Pinpoint the cell where the given text exists, returning its [X, Y] midpoint coordinate. 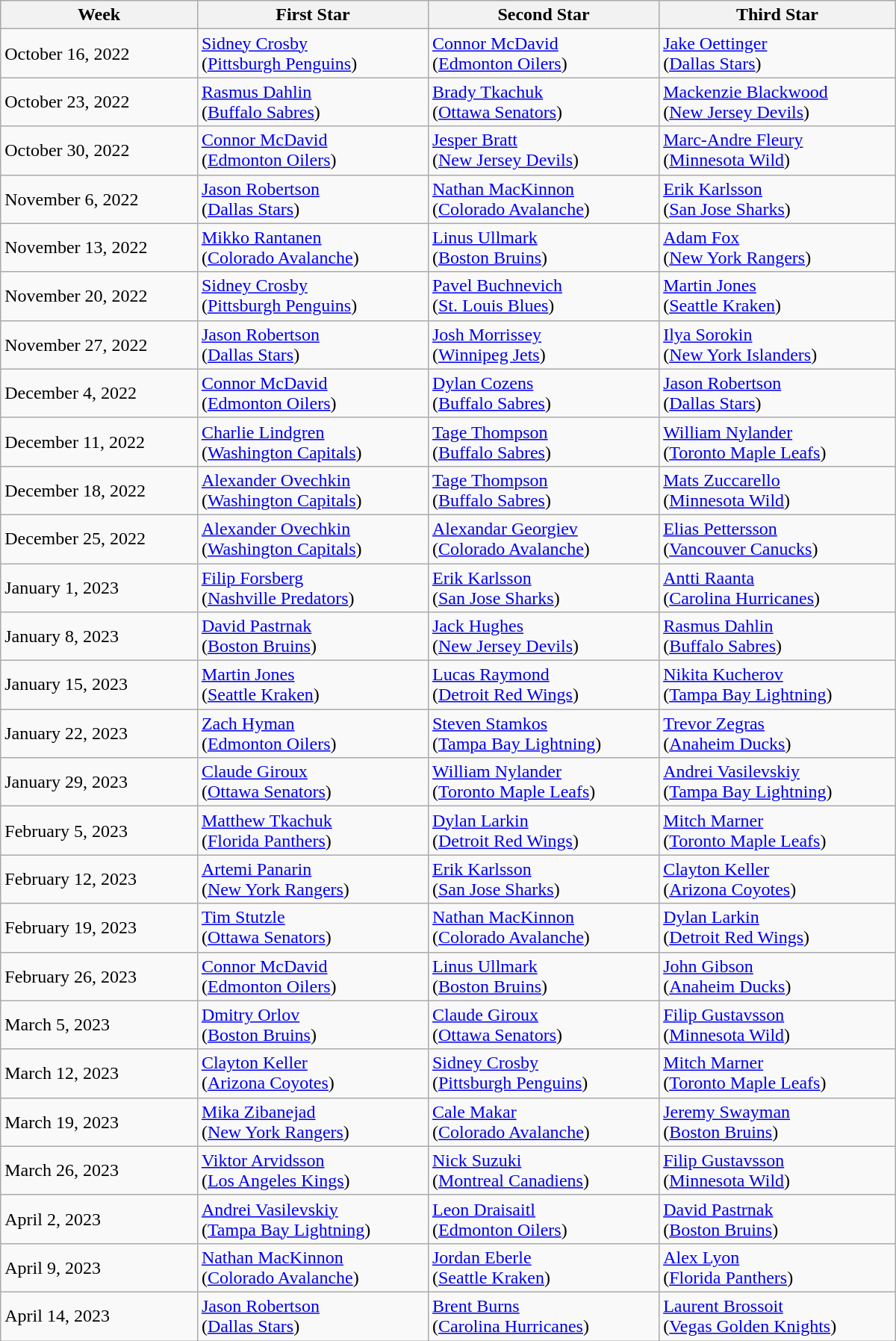
February 26, 2023 [99, 977]
Josh Morrissey(Winnipeg Jets) [544, 345]
Antti Raanta(Carolina Hurricanes) [778, 587]
Jesper Bratt(New Jersey Devils) [544, 151]
Lucas Raymond(Detroit Red Wings) [544, 685]
January 15, 2023 [99, 685]
Adam Fox(New York Rangers) [778, 248]
Artemi Panarin(New York Rangers) [312, 880]
Filip Forsberg(Nashville Predators) [312, 587]
Second Star [544, 15]
Alex Lyon(Florida Panthers) [778, 1268]
Jeremy Swayman(Boston Bruins) [778, 1121]
February 19, 2023 [99, 927]
Mika Zibanejad(New York Rangers) [312, 1121]
Tim Stutzle(Ottawa Senators) [312, 927]
Marc-Andre Fleury(Minnesota Wild) [778, 151]
October 30, 2022 [99, 151]
March 5, 2023 [99, 1024]
John Gibson(Anaheim Ducks) [778, 977]
Jack Hughes(New Jersey Devils) [544, 636]
Dmitry Orlov(Boston Bruins) [312, 1024]
Cale Makar(Colorado Avalanche) [544, 1121]
First Star [312, 15]
Mackenzie Blackwood(New Jersey Devils) [778, 102]
Jake Oettinger(Dallas Stars) [778, 54]
January 8, 2023 [99, 636]
Mikko Rantanen(Colorado Avalanche) [312, 248]
November 20, 2022 [99, 296]
November 27, 2022 [99, 345]
February 12, 2023 [99, 880]
Elias Pettersson(Vancouver Canucks) [778, 539]
March 12, 2023 [99, 1074]
Steven Stamkos(Tampa Bay Lightning) [544, 733]
Zach Hyman(Edmonton Oilers) [312, 733]
April 9, 2023 [99, 1268]
Alexandar Georgiev(Colorado Avalanche) [544, 539]
December 4, 2022 [99, 393]
Nikita Kucherov(Tampa Bay Lightning) [778, 685]
April 14, 2023 [99, 1316]
January 22, 2023 [99, 733]
Ilya Sorokin(New York Islanders) [778, 345]
December 11, 2022 [99, 442]
Pavel Buchnevich(St. Louis Blues) [544, 296]
December 25, 2022 [99, 539]
Jordan Eberle(Seattle Kraken) [544, 1268]
Charlie Lindgren(Washington Capitals) [312, 442]
April 2, 2023 [99, 1219]
January 1, 2023 [99, 587]
Viktor Arvidsson(Los Angeles Kings) [312, 1171]
November 6, 2022 [99, 199]
Mats Zuccarello(Minnesota Wild) [778, 490]
Dylan Cozens(Buffalo Sabres) [544, 393]
Brent Burns(Carolina Hurricanes) [544, 1316]
October 23, 2022 [99, 102]
Leon Draisaitl(Edmonton Oilers) [544, 1219]
January 29, 2023 [99, 782]
March 26, 2023 [99, 1171]
October 16, 2022 [99, 54]
Laurent Brossoit(Vegas Golden Knights) [778, 1316]
Week [99, 15]
November 13, 2022 [99, 248]
Third Star [778, 15]
Trevor Zegras(Anaheim Ducks) [778, 733]
December 18, 2022 [99, 490]
Matthew Tkachuk(Florida Panthers) [312, 830]
February 5, 2023 [99, 830]
Brady Tkachuk(Ottawa Senators) [544, 102]
March 19, 2023 [99, 1121]
Nick Suzuki(Montreal Canadiens) [544, 1171]
